Return the (x, y) coordinate for the center point of the cell that contains the specified text.  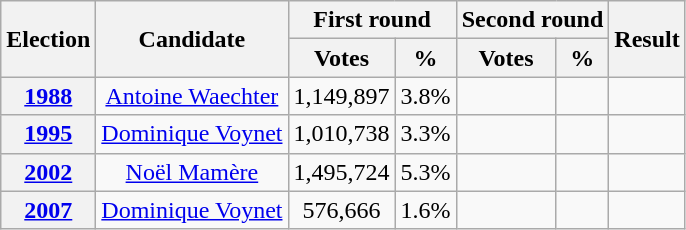
3.8% (426, 96)
1,010,738 (342, 134)
1.6% (426, 210)
Candidate (192, 39)
Antoine Waechter (192, 96)
576,666 (342, 210)
3.3% (426, 134)
5.3% (426, 172)
1995 (48, 134)
1,149,897 (342, 96)
Second round (532, 20)
2002 (48, 172)
2007 (48, 210)
1988 (48, 96)
Result (647, 39)
1,495,724 (342, 172)
Election (48, 39)
Noël Mamère (192, 172)
First round (372, 20)
